Output the [x, y] coordinate of the center of the cell containing the given text.  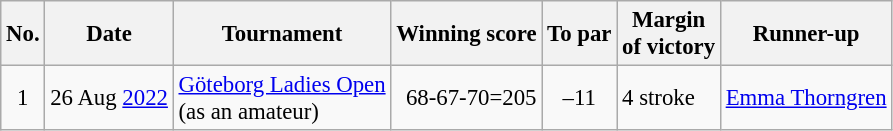
Date [109, 34]
Emma Thorngren [806, 98]
Runner-up [806, 34]
Göteborg Ladies Open(as an amateur) [282, 98]
1 [23, 98]
–11 [580, 98]
No. [23, 34]
26 Aug 2022 [109, 98]
4 stroke [669, 98]
To par [580, 34]
Tournament [282, 34]
Winning score [466, 34]
Marginof victory [669, 34]
68-67-70=205 [466, 98]
